Find where the given text appears and provide that cell's center as [x, y] coordinate. 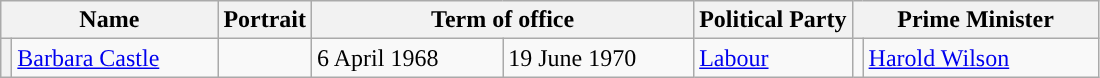
19 June 1970 [598, 58]
6 April 1968 [408, 58]
Term of office [503, 20]
Name [110, 20]
Labour [773, 58]
Prime Minister [976, 20]
Barbara Castle [115, 58]
Harold Wilson [981, 58]
Political Party [773, 20]
Portrait [265, 20]
